For the text-containing cell, return its midpoint in (X, Y) coordinate format. 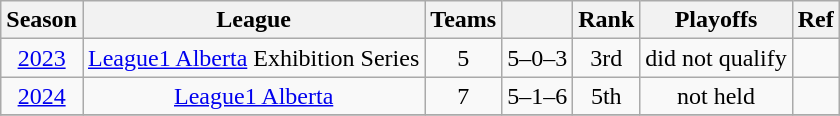
3rd (606, 58)
did not qualify (716, 58)
Season (42, 20)
5–1–6 (538, 96)
5–0–3 (538, 58)
not held (716, 96)
League1 Alberta Exhibition Series (253, 58)
Teams (464, 20)
Playoffs (716, 20)
2023 (42, 58)
7 (464, 96)
League1 Alberta (253, 96)
5 (464, 58)
2024 (42, 96)
Rank (606, 20)
League (253, 20)
Ref (816, 20)
5th (606, 96)
